Search for the cell housing the specified text and yield its (x, y) center coordinate. 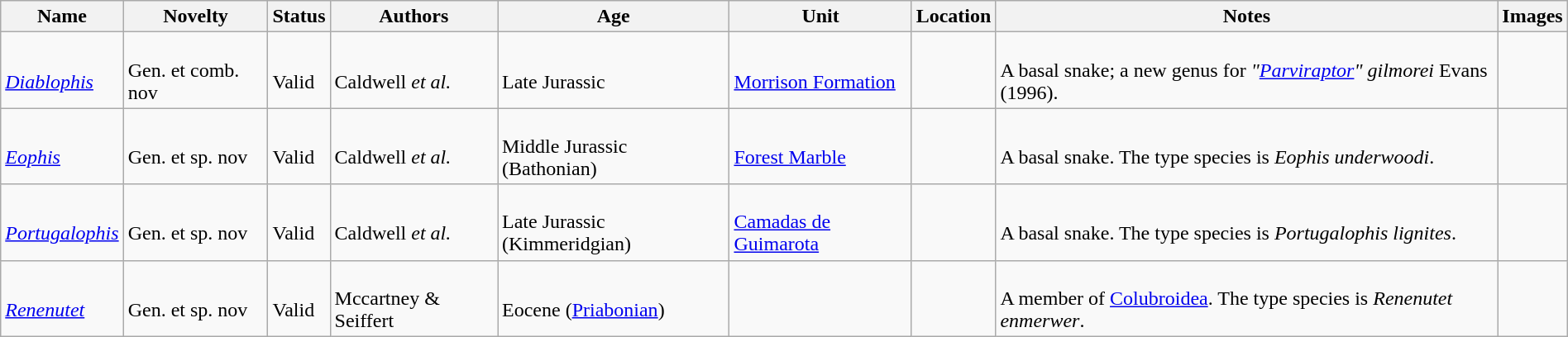
Eocene (Priabonian) (614, 298)
Morrison Formation (820, 70)
A member of Colubroidea. The type species is Renenutet enmerwer. (1247, 298)
Forest Marble (820, 146)
Unit (820, 17)
A basal snake. The type species is Portugalophis lignites. (1247, 222)
Authors (414, 17)
Late Jurassic (614, 70)
Gen. et comb. nov (195, 70)
Renenutet (62, 298)
A basal snake; a new genus for "Parviraptor" gilmorei Evans (1996). (1247, 70)
Late Jurassic (Kimmeridgian) (614, 222)
Diablophis (62, 70)
Eophis (62, 146)
Mccartney & Seiffert (414, 298)
Images (1532, 17)
Notes (1247, 17)
Camadas de Guimarota (820, 222)
Novelty (195, 17)
Name (62, 17)
Age (614, 17)
A basal snake. The type species is Eophis underwoodi. (1247, 146)
Location (954, 17)
Middle Jurassic (Bathonian) (614, 146)
Portugalophis (62, 222)
Status (299, 17)
